Find where the given text appears and provide that cell's center as [X, Y] coordinate. 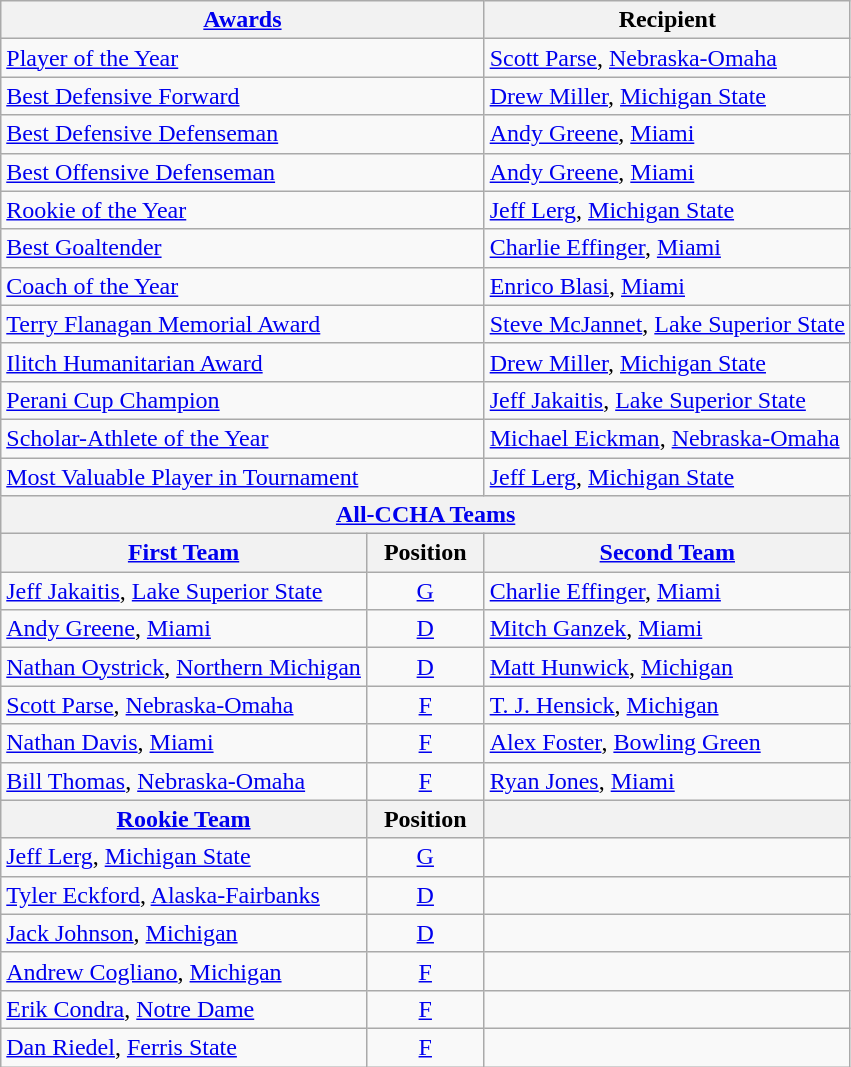
Perani Cup Champion [242, 400]
Recipient [667, 20]
Matt Hunwick, Michigan [667, 667]
Ilitch Humanitarian Award [242, 362]
Ryan Jones, Miami [667, 781]
Best Defensive Forward [242, 96]
First Team [184, 553]
Bill Thomas, Nebraska-Omaha [184, 781]
Rookie of the Year [242, 210]
Michael Eickman, Nebraska-Omaha [667, 438]
All-CCHA Teams [426, 515]
Best Offensive Defenseman [242, 172]
Erik Condra, Notre Dame [184, 1009]
Best Goaltender [242, 248]
Mitch Ganzek, Miami [667, 629]
Tyler Eckford, Alaska-Fairbanks [184, 895]
Enrico Blasi, Miami [667, 286]
Dan Riedel, Ferris State [184, 1047]
Terry Flanagan Memorial Award [242, 324]
Player of the Year [242, 58]
Best Defensive Defenseman [242, 134]
Nathan Oystrick, Northern Michigan [184, 667]
Steve McJannet, Lake Superior State [667, 324]
Second Team [667, 553]
Awards [242, 20]
Rookie Team [184, 819]
Alex Foster, Bowling Green [667, 743]
Scholar-Athlete of the Year [242, 438]
Coach of the Year [242, 286]
Andrew Cogliano, Michigan [184, 971]
Nathan Davis, Miami [184, 743]
Most Valuable Player in Tournament [242, 477]
T. J. Hensick, Michigan [667, 705]
Jack Johnson, Michigan [184, 933]
